Detect which cell encompasses the target text, then output its [x, y] center coordinate. 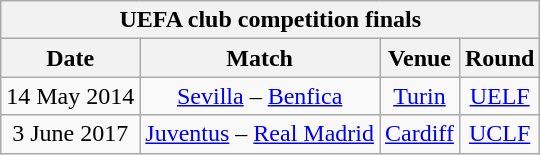
Cardiff [420, 134]
Match [260, 58]
Sevilla – Benfica [260, 96]
Round [499, 58]
UEFA club competition finals [270, 20]
UELF [499, 96]
Turin [420, 96]
Venue [420, 58]
Date [70, 58]
Juventus – Real Madrid [260, 134]
3 June 2017 [70, 134]
14 May 2014 [70, 96]
UCLF [499, 134]
